Return the [X, Y] coordinate for the center point of the cell that contains the specified text.  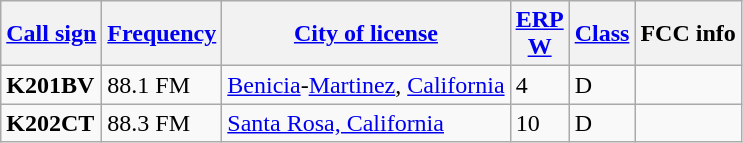
88.3 FM [162, 123]
Call sign [52, 34]
City of license [366, 34]
Benicia-Martinez, California [366, 85]
4 [540, 85]
88.1 FM [162, 85]
K201BV [52, 85]
Santa Rosa, California [366, 123]
10 [540, 123]
ERPW [540, 34]
K202CT [52, 123]
Frequency [162, 34]
FCC info [688, 34]
Class [602, 34]
